From the cell containing the given text, extract its center point as (X, Y) coordinate. 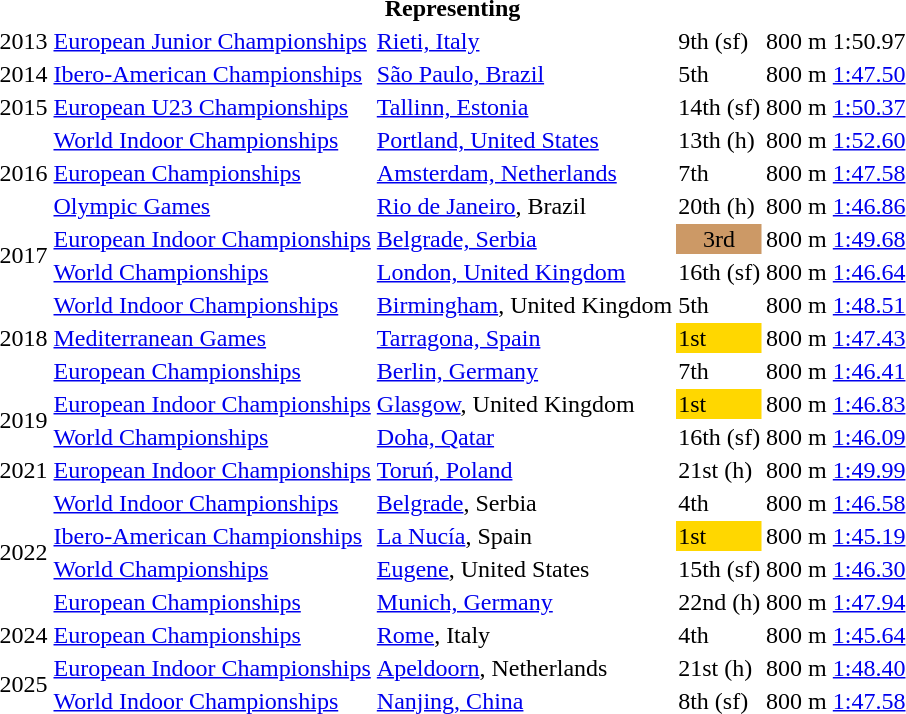
Eugene, United States (524, 569)
22nd (h) (720, 602)
European Junior Championships (212, 41)
London, United Kingdom (524, 272)
9th (sf) (720, 41)
Rome, Italy (524, 635)
European U23 Championships (212, 107)
Tarragona, Spain (524, 338)
Rieti, Italy (524, 41)
Rio de Janeiro, Brazil (524, 206)
Birmingham, United Kingdom (524, 305)
Apeldoorn, Netherlands (524, 668)
Berlin, Germany (524, 371)
20th (h) (720, 206)
Munich, Germany (524, 602)
3rd (720, 239)
14th (sf) (720, 107)
São Paulo, Brazil (524, 74)
Olympic Games (212, 206)
Amsterdam, Netherlands (524, 173)
15th (sf) (720, 569)
Tallinn, Estonia (524, 107)
Glasgow, United Kingdom (524, 404)
Toruń, Poland (524, 470)
13th (h) (720, 140)
Doha, Qatar (524, 437)
Portland, United States (524, 140)
La Nucía, Spain (524, 536)
Mediterranean Games (212, 338)
